Output the (X, Y) coordinate of the center of the cell containing the given text.  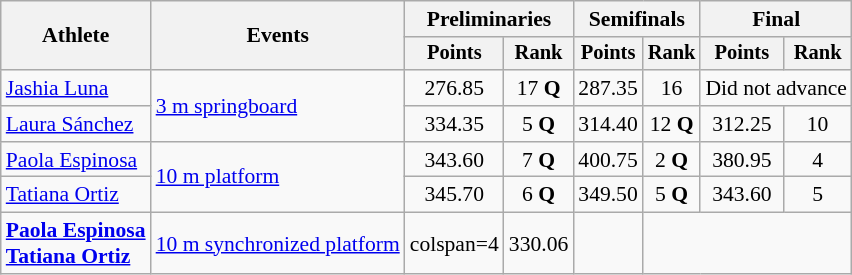
10 (818, 124)
colspan=4 (454, 244)
2 Q (672, 160)
349.50 (608, 195)
330.06 (538, 244)
10 m synchronized platform (278, 244)
Semifinals (636, 19)
287.35 (608, 88)
Final (776, 19)
10 m platform (278, 178)
Preliminaries (490, 19)
334.35 (454, 124)
314.40 (608, 124)
Events (278, 36)
Paola Espinosa (76, 160)
4 (818, 160)
345.70 (454, 195)
6 Q (538, 195)
Laura Sánchez (76, 124)
7 Q (538, 160)
Jashia Luna (76, 88)
16 (672, 88)
12 Q (672, 124)
Paola EspinosaTatiana Ortiz (76, 244)
Did not advance (776, 88)
17 Q (538, 88)
276.85 (454, 88)
312.25 (742, 124)
Tatiana Ortiz (76, 195)
Athlete (76, 36)
380.95 (742, 160)
3 m springboard (278, 106)
5 (818, 195)
400.75 (608, 160)
